Determine the [x, y] coordinate at the center of the cell enclosing the given text.  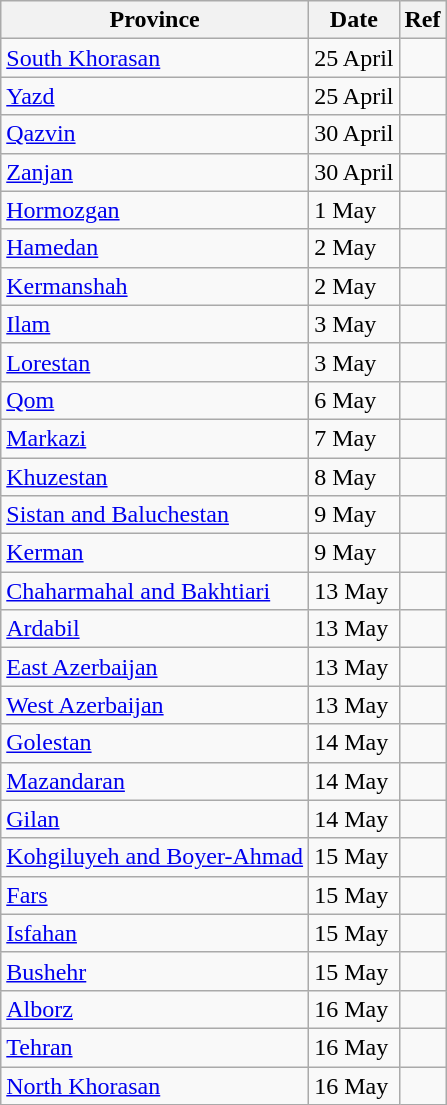
Ilam [155, 324]
East Azerbaijan [155, 667]
Fars [155, 895]
Golestan [155, 743]
Lorestan [155, 362]
Ref [422, 20]
Qazvin [155, 134]
West Azerbaijan [155, 705]
Yazd [155, 96]
7 May [354, 438]
Chaharmahal and Bakhtiari [155, 591]
8 May [354, 477]
Kermanshah [155, 286]
North Khorasan [155, 1085]
Hamedan [155, 248]
Sistan and Baluchestan [155, 515]
Kerman [155, 553]
Markazi [155, 438]
South Khorasan [155, 58]
Mazandaran [155, 781]
Hormozgan [155, 210]
Gilan [155, 819]
Isfahan [155, 933]
1 May [354, 210]
Tehran [155, 1047]
Date [354, 20]
Bushehr [155, 971]
Zanjan [155, 172]
Khuzestan [155, 477]
Alborz [155, 1009]
Province [155, 20]
6 May [354, 400]
Kohgiluyeh and Boyer-Ahmad [155, 857]
Ardabil [155, 629]
Qom [155, 400]
